Locate the cell with the specified text and output its [x, y] center coordinate. 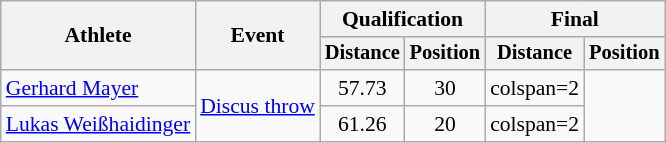
57.73 [362, 88]
Lukas Weißhaidinger [98, 124]
Event [258, 36]
20 [445, 124]
Final [574, 19]
Gerhard Mayer [98, 88]
61.26 [362, 124]
Discus throw [258, 106]
Athlete [98, 36]
30 [445, 88]
Qualification [402, 19]
